Find where the given text appears and provide that cell's center as (X, Y) coordinate. 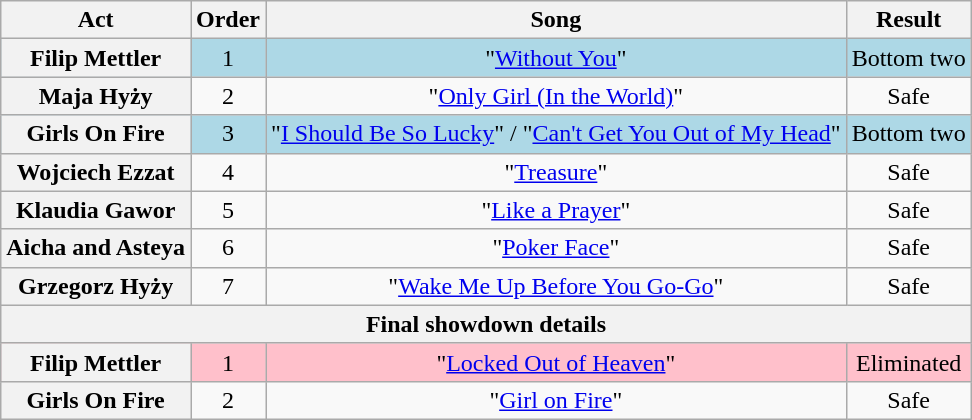
"Wake Me Up Before You Go-Go" (556, 286)
Wojciech Ezzat (96, 172)
"Like a Prayer" (556, 210)
Order (228, 20)
"Only Girl (In the World)" (556, 96)
"Treasure" (556, 172)
Song (556, 20)
Aicha and Asteya (96, 248)
5 (228, 210)
"Girl on Fire" (556, 400)
Klaudia Gawor (96, 210)
"Locked Out of Heaven" (556, 362)
7 (228, 286)
3 (228, 134)
"I Should Be So Lucky" / "Can't Get You Out of My Head" (556, 134)
Result (908, 20)
Maja Hyży (96, 96)
Act (96, 20)
"Poker Face" (556, 248)
Eliminated (908, 362)
Grzegorz Hyży (96, 286)
"Without You" (556, 58)
6 (228, 248)
4 (228, 172)
Final showdown details (486, 324)
